Capture the cell that displays the provided text and extract its (X, Y) central coordinate. 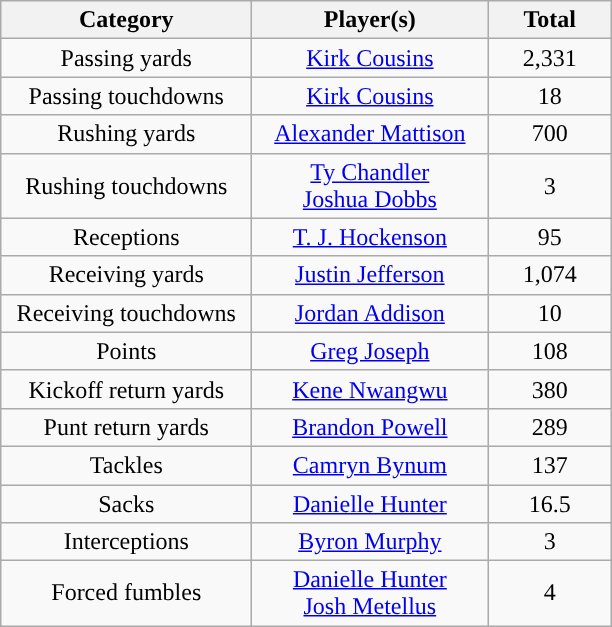
Brandon Powell (370, 427)
Player(s) (370, 20)
Kickoff return yards (126, 389)
Sacks (126, 503)
Total (550, 20)
Danielle Hunter (370, 503)
Tackles (126, 465)
95 (550, 237)
4 (550, 594)
Rushing yards (126, 134)
380 (550, 389)
Receiving touchdowns (126, 313)
Jordan Addison (370, 313)
Kene Nwangwu (370, 389)
Alexander Mattison (370, 134)
Justin Jefferson (370, 275)
2,331 (550, 58)
16.5 (550, 503)
Ty ChandlerJoshua Dobbs (370, 186)
289 (550, 427)
Points (126, 351)
Receptions (126, 237)
700 (550, 134)
Greg Joseph (370, 351)
Passing yards (126, 58)
Forced fumbles (126, 594)
Rushing touchdowns (126, 186)
137 (550, 465)
Punt return yards (126, 427)
Camryn Bynum (370, 465)
Interceptions (126, 542)
18 (550, 96)
Passing touchdowns (126, 96)
Category (126, 20)
Danielle HunterJosh Metellus (370, 594)
10 (550, 313)
T. J. Hockenson (370, 237)
Receiving yards (126, 275)
108 (550, 351)
1,074 (550, 275)
Byron Murphy (370, 542)
